Locate the cell with the specified text and output its (x, y) center coordinate. 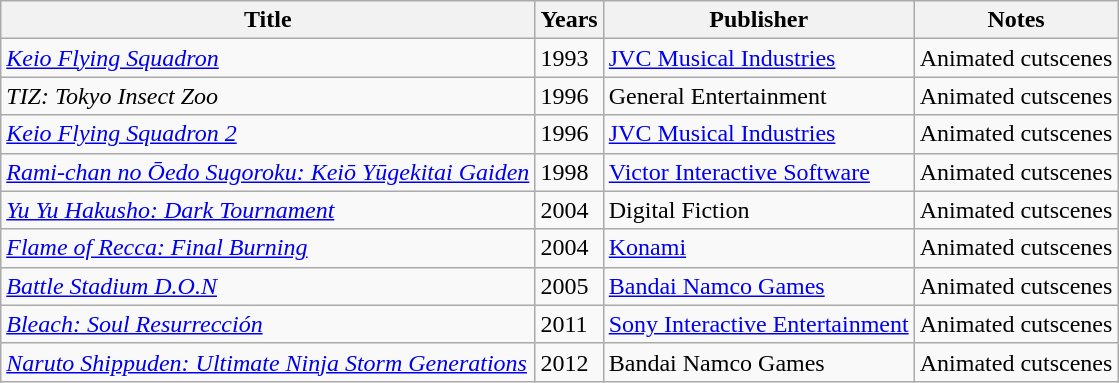
Sony Interactive Entertainment (758, 324)
General Entertainment (758, 96)
Digital Fiction (758, 210)
Notes (1016, 20)
Konami (758, 248)
Publisher (758, 20)
Keio Flying Squadron (268, 58)
Keio Flying Squadron 2 (268, 134)
Flame of Recca: Final Burning (268, 248)
Bleach: Soul Resurrección (268, 324)
2011 (569, 324)
Years (569, 20)
1998 (569, 172)
Victor Interactive Software (758, 172)
Naruto Shippuden: Ultimate Ninja Storm Generations (268, 362)
1993 (569, 58)
Yu Yu Hakusho: Dark Tournament (268, 210)
Rami-chan no Ōedo Sugoroku: Keiō Yūgekitai Gaiden (268, 172)
2012 (569, 362)
2005 (569, 286)
TIZ: Tokyo Insect Zoo (268, 96)
Battle Stadium D.O.N (268, 286)
Title (268, 20)
